Pinpoint the cell where the given text exists, returning its (x, y) midpoint coordinate. 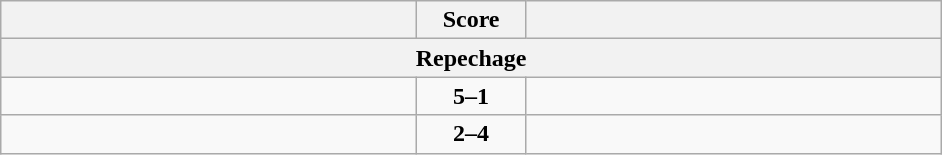
2–4 (472, 134)
Score (472, 20)
5–1 (472, 96)
Repechage (472, 58)
